Extract the [X, Y] coordinate from the center of the cell holding the provided text.  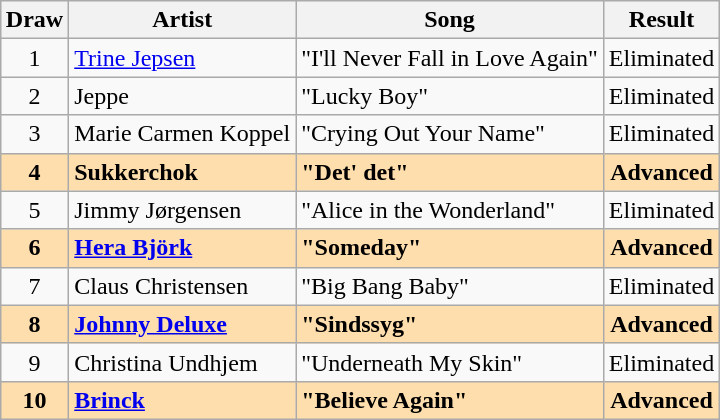
Hera Björk [182, 248]
9 [34, 362]
Claus Christensen [182, 286]
4 [34, 172]
Draw [34, 20]
Sukkerchok [182, 172]
6 [34, 248]
1 [34, 58]
Johnny Deluxe [182, 324]
"Crying Out Your Name" [450, 134]
Jimmy Jørgensen [182, 210]
Song [450, 20]
5 [34, 210]
"Lucky Boy" [450, 96]
2 [34, 96]
"Det' det" [450, 172]
"Someday" [450, 248]
Trine Jepsen [182, 58]
7 [34, 286]
Marie Carmen Koppel [182, 134]
Artist [182, 20]
10 [34, 400]
"Believe Again" [450, 400]
Brinck [182, 400]
"Sindssyg" [450, 324]
"Alice in the Wonderland" [450, 210]
"Big Bang Baby" [450, 286]
Christina Undhjem [182, 362]
Jeppe [182, 96]
Result [661, 20]
8 [34, 324]
"Underneath My Skin" [450, 362]
3 [34, 134]
"I'll Never Fall in Love Again" [450, 58]
